Capture the cell that displays the provided text and extract its (x, y) central coordinate. 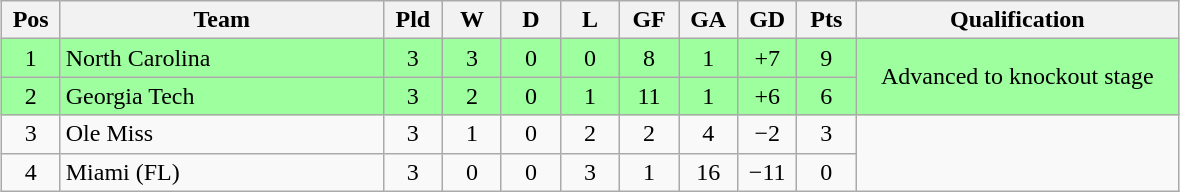
GD (768, 20)
Qualification (1018, 20)
L (590, 20)
−2 (768, 134)
D (530, 20)
11 (650, 96)
Pts (826, 20)
Team (222, 20)
8 (650, 58)
Pld (412, 20)
North Carolina (222, 58)
−11 (768, 172)
+7 (768, 58)
Pos (30, 20)
GF (650, 20)
GA (708, 20)
9 (826, 58)
6 (826, 96)
Advanced to knockout stage (1018, 77)
16 (708, 172)
Georgia Tech (222, 96)
+6 (768, 96)
Ole Miss (222, 134)
Miami (FL) (222, 172)
W (472, 20)
